Return (x, y) of the center of cell containing provided text 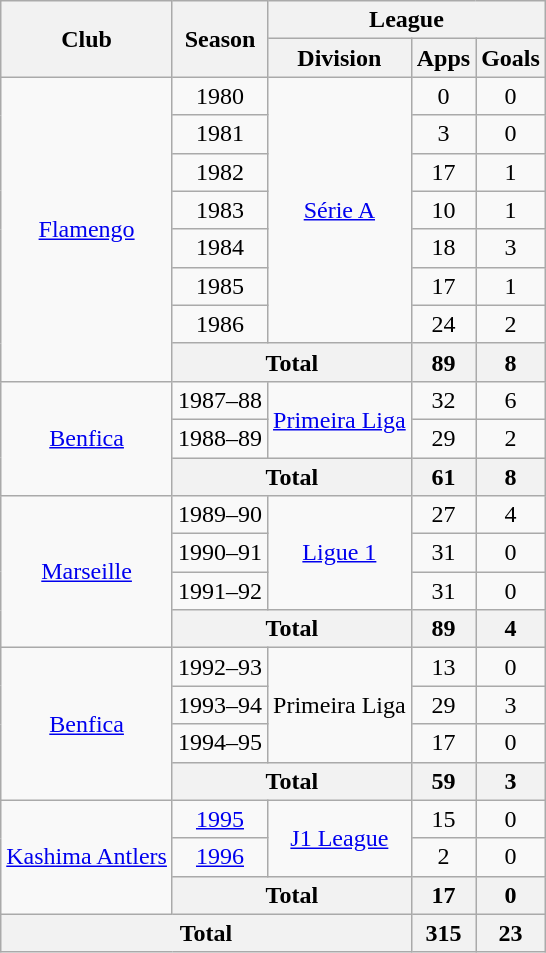
Club (87, 39)
1987–88 (220, 400)
1991–92 (220, 591)
1986 (220, 324)
Division (340, 58)
315 (443, 933)
Apps (443, 58)
24 (443, 324)
1995 (220, 819)
1988–89 (220, 438)
1996 (220, 857)
League (407, 20)
Marseille (87, 572)
59 (443, 781)
J1 League (340, 838)
18 (443, 248)
Kashima Antlers (87, 857)
Flamengo (87, 229)
23 (511, 933)
6 (511, 400)
1982 (220, 172)
61 (443, 477)
Ligue 1 (340, 553)
1984 (220, 248)
1980 (220, 96)
1992–93 (220, 667)
Goals (511, 58)
Season (220, 39)
10 (443, 210)
1981 (220, 134)
Série A (340, 210)
1993–94 (220, 705)
1985 (220, 286)
32 (443, 400)
1983 (220, 210)
27 (443, 515)
15 (443, 819)
1989–90 (220, 515)
1994–95 (220, 743)
1990–91 (220, 553)
13 (443, 667)
